Detect which cell encompasses the target text, then output its (X, Y) center coordinate. 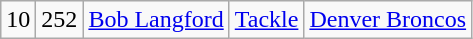
Denver Broncos (388, 20)
10 (18, 20)
252 (60, 20)
Bob Langford (156, 20)
Tackle (266, 20)
